Identify which cell holds the provided text, then report its [X, Y] central coordinate. 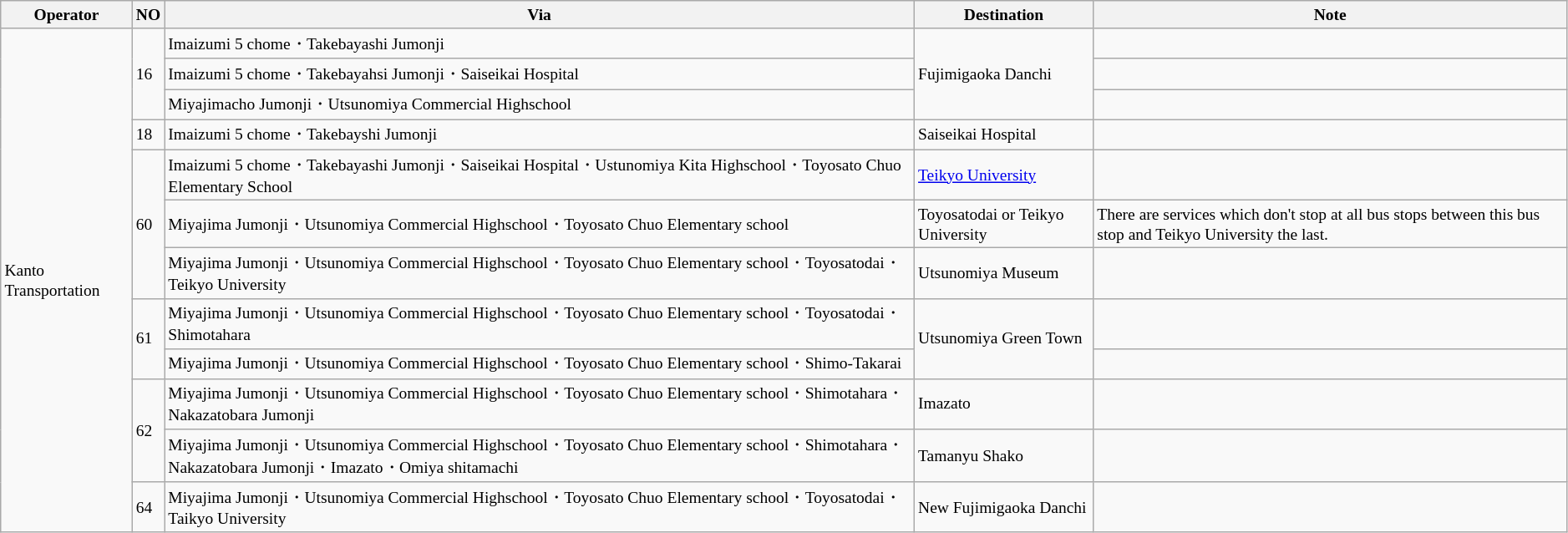
Fujimigaoka Danchi [1003, 74]
16 [149, 74]
Saiseikai Hospital [1003, 135]
Miyajimacho Jumonji・Utsunomiya Commercial Highschool [540, 104]
18 [149, 135]
Imaizumi 5 chome・Takebayshi Jumonji [540, 135]
61 [149, 339]
Miyajima Jumonji・Utsunomiya Commercial Highschool・Toyosato Chuo Elementary school・Toyosatodai・Teikyo University [540, 273]
60 [149, 224]
Miyajima Jumonji・Utsunomiya Commercial Highschool・Toyosato Chuo Elementary school・Toyosatodai・Shimotahara [540, 323]
Miyajima Jumonji・Utsunomiya Commercial Highschool・Toyosato Chuo Elementary school・Toyosatodai・Taikyo University [540, 507]
Imaizumi 5 chome・Takebayashi Jumonji・Saiseikai Hospital・Ustunomiya Kita Highschool・Toyosato Chuo Elementary School [540, 175]
Note [1330, 15]
Miyajima Jumonji・Utsunomiya Commercial Highschool・Toyosato Chuo Elementary school [540, 224]
There are services which don't stop at all bus stops between this bus stop and Teikyo University the last. [1330, 224]
Destination [1003, 15]
62 [149, 431]
Utsunomiya Green Town [1003, 339]
Operator [67, 15]
Tamanyu Shako [1003, 456]
Imazato [1003, 404]
64 [149, 507]
Miyajima Jumonji・Utsunomiya Commercial Highschool・Toyosato Chuo Elementary school・Shimotahara・Nakazatobara Jumonji [540, 404]
Via [540, 15]
NO [149, 15]
Imaizumi 5 chome・Takebayashi Jumonji [540, 43]
Miyajima Jumonji・Utsunomiya Commercial Highschool・Toyosato Chuo Elementary school・Shimotahara・Nakazatobara Jumonji・Imazato・Omiya shitamachi [540, 456]
Utsunomiya Museum [1003, 273]
Imaizumi 5 chome・Takebayahsi Jumonji・Saiseikai Hospital [540, 74]
New Fujimigaoka Danchi [1003, 507]
Teikyo University [1003, 175]
Toyosatodai or Teikyo University [1003, 224]
Miyajima Jumonji・Utsunomiya Commercial Highschool・Toyosato Chuo Elementary school・Shimo-Takarai [540, 363]
Kanto Transportation [67, 281]
